Determine the [X, Y] coordinate at the center of the cell enclosing the given text.  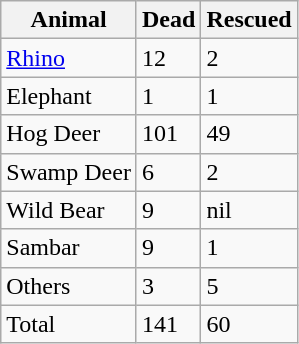
Elephant [69, 96]
5 [249, 286]
Hog Deer [69, 134]
Animal [69, 20]
Others [69, 286]
49 [249, 134]
Swamp Deer [69, 172]
Sambar [69, 248]
Rescued [249, 20]
101 [168, 134]
12 [168, 58]
60 [249, 324]
Total [69, 324]
Dead [168, 20]
6 [168, 172]
Rhino [69, 58]
3 [168, 286]
nil [249, 210]
Wild Bear [69, 210]
141 [168, 324]
